Return [X, Y] of the center of cell containing provided text 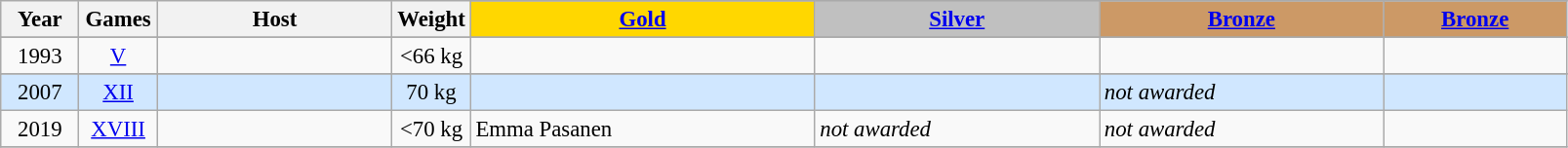
<70 kg [431, 129]
Host [275, 19]
Gold [642, 19]
2007 [40, 92]
2019 [40, 129]
Silver [957, 19]
70 kg [431, 92]
<66 kg [431, 56]
XII [118, 92]
Year [40, 19]
XVIII [118, 129]
Games [118, 19]
Weight [431, 19]
1993 [40, 56]
Emma Pasanen [642, 129]
V [118, 56]
